Determine the (X, Y) coordinate at the center of the cell enclosing the given text.  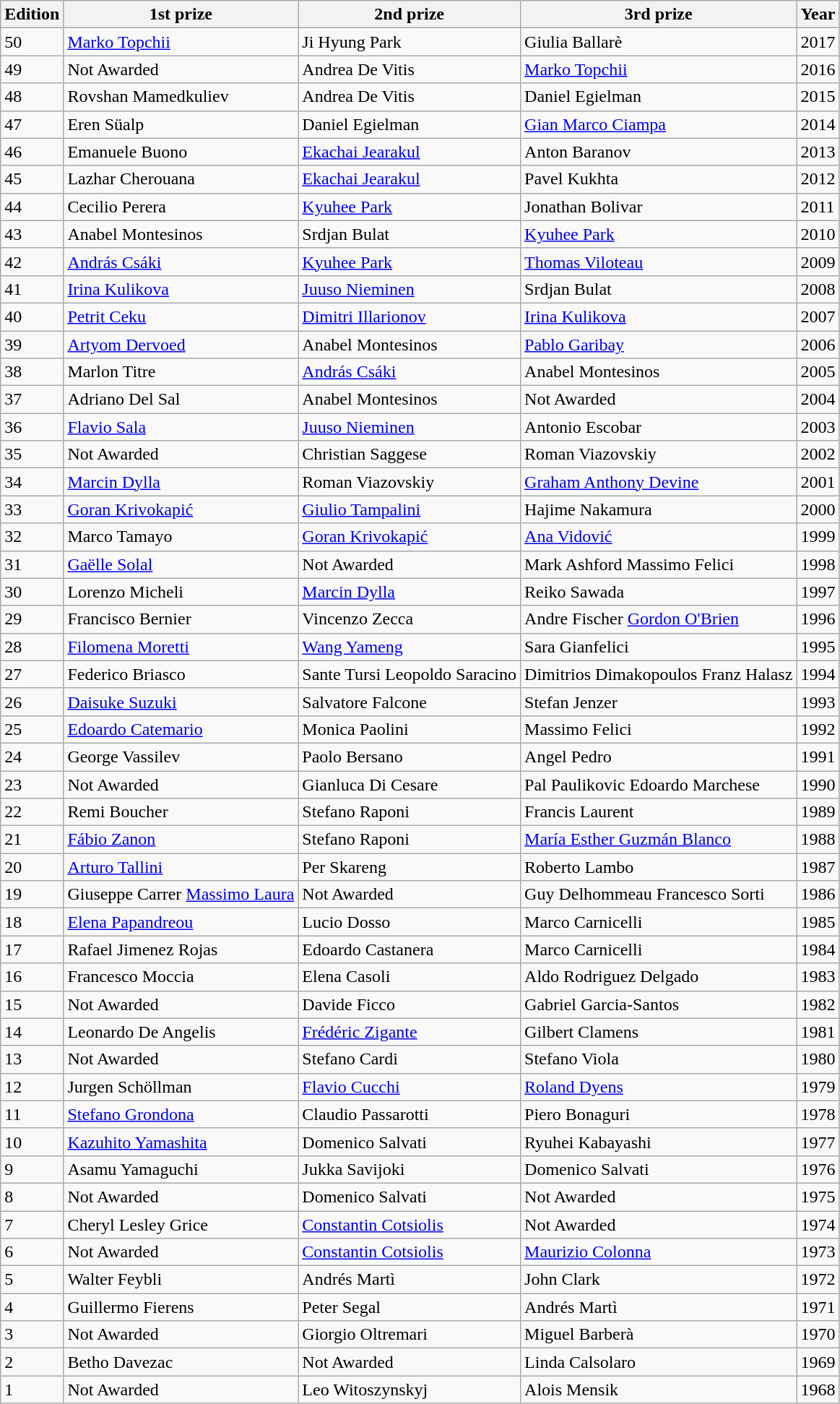
1974 (818, 1225)
16 (32, 977)
1985 (818, 922)
1970 (818, 1335)
Per Skareng (410, 867)
1968 (818, 1390)
46 (32, 152)
1972 (818, 1280)
Frédéric Zigante (410, 1032)
Stefano Cardi (410, 1059)
10 (32, 1142)
Andre Fischer Gordon O'Brien (659, 619)
1995 (818, 647)
32 (32, 537)
1986 (818, 895)
23 (32, 784)
George Vassilev (181, 757)
Wang Yameng (410, 647)
29 (32, 619)
2005 (818, 372)
1996 (818, 619)
Maurizio Colonna (659, 1252)
Alois Mensik (659, 1390)
33 (32, 509)
Edoardo Catemario (181, 729)
44 (32, 207)
1994 (818, 674)
12 (32, 1087)
42 (32, 262)
Francis Laurent (659, 812)
18 (32, 922)
Stefano Viola (659, 1059)
1 (32, 1390)
Giuseppe Carrer Massimo Laura (181, 895)
1977 (818, 1142)
Petrit Ceku (181, 316)
1969 (818, 1362)
Miguel Barberà (659, 1335)
Massimo Felici (659, 729)
Arturo Tallini (181, 867)
Daisuke Suzuki (181, 702)
Thomas Viloteau (659, 262)
47 (32, 124)
Aldo Rodriguez Delgado (659, 977)
13 (32, 1059)
Ryuhei Kabayashi (659, 1142)
Adriano Del Sal (181, 400)
1981 (818, 1032)
1999 (818, 537)
1971 (818, 1307)
15 (32, 1004)
Linda Calsolaro (659, 1362)
22 (32, 812)
1975 (818, 1197)
2016 (818, 69)
2015 (818, 97)
2010 (818, 234)
Davide Ficco (410, 1004)
Graham Anthony Devine (659, 482)
2003 (818, 427)
6 (32, 1252)
31 (32, 564)
11 (32, 1114)
Anton Baranov (659, 152)
Salvatore Falcone (410, 702)
1987 (818, 867)
3 (32, 1335)
19 (32, 895)
Lucio Dosso (410, 922)
43 (32, 234)
1973 (818, 1252)
Giulio Tampalini (410, 509)
Angel Pedro (659, 757)
Dimitri Illarionov (410, 316)
Edition (32, 14)
Paolo Bersano (410, 757)
Eren Süalp (181, 124)
1997 (818, 592)
1984 (818, 949)
Emanuele Buono (181, 152)
Edoardo Castanera (410, 949)
Pablo Garibay (659, 345)
Sara Gianfelici (659, 647)
Filomena Moretti (181, 647)
2 (32, 1362)
28 (32, 647)
Jonathan Bolivar (659, 207)
Pavel Kukhta (659, 179)
2012 (818, 179)
40 (32, 316)
1993 (818, 702)
2013 (818, 152)
Marlon Titre (181, 372)
14 (32, 1032)
1983 (818, 977)
Ji Hyung Park (410, 42)
Piero Bonaguri (659, 1114)
Vincenzo Zecca (410, 619)
Antonio Escobar (659, 427)
Leo Witoszynskyj (410, 1390)
Gian Marco Ciampa (659, 124)
Roberto Lambo (659, 867)
20 (32, 867)
Roland Dyens (659, 1087)
Flavio Cucchi (410, 1087)
Elena Casoli (410, 977)
Christian Saggese (410, 455)
Leonardo De Angelis (181, 1032)
2017 (818, 42)
Gianluca Di Cesare (410, 784)
25 (32, 729)
Asamu Yamaguchi (181, 1169)
Kazuhito Yamashita (181, 1142)
41 (32, 289)
50 (32, 42)
Fábio Zanon (181, 840)
Reiko Sawada (659, 592)
1978 (818, 1114)
48 (32, 97)
2002 (818, 455)
2004 (818, 400)
María Esther Guzmán Blanco (659, 840)
Lazhar Cherouana (181, 179)
Pal Paulikovic Edoardo Marchese (659, 784)
Stefan Jenzer (659, 702)
Stefano Grondona (181, 1114)
Marco Tamayo (181, 537)
Gaëlle Solal (181, 564)
Lorenzo Micheli (181, 592)
Gilbert Clamens (659, 1032)
Guy Delhommeau Francesco Sorti (659, 895)
34 (32, 482)
1982 (818, 1004)
9 (32, 1169)
2008 (818, 289)
1988 (818, 840)
2nd prize (410, 14)
35 (32, 455)
Mark Ashford Massimo Felici (659, 564)
John Clark (659, 1280)
Sante Tursi Leopoldo Saracino (410, 674)
2014 (818, 124)
1st prize (181, 14)
2001 (818, 482)
Cheryl Lesley Grice (181, 1225)
3rd prize (659, 14)
1990 (818, 784)
Artyom Dervoed (181, 345)
Rafael Jimenez Rojas (181, 949)
Rovshan Mamedkuliev (181, 97)
1980 (818, 1059)
7 (32, 1225)
45 (32, 179)
24 (32, 757)
4 (32, 1307)
17 (32, 949)
Dimitrios Dimakopoulos Franz Halasz (659, 674)
39 (32, 345)
49 (32, 69)
Giulia Ballarè (659, 42)
1976 (818, 1169)
30 (32, 592)
1998 (818, 564)
Peter Segal (410, 1307)
21 (32, 840)
8 (32, 1197)
1979 (818, 1087)
2011 (818, 207)
Federico Briasco (181, 674)
37 (32, 400)
Giorgio Oltremari (410, 1335)
1992 (818, 729)
2006 (818, 345)
Flavio Sala (181, 427)
Guillermo Fierens (181, 1307)
27 (32, 674)
Cecilio Perera (181, 207)
Monica Paolini (410, 729)
36 (32, 427)
2007 (818, 316)
Jurgen Schöllman (181, 1087)
Betho Davezac (181, 1362)
Ana Vidović (659, 537)
Francesco Moccia (181, 977)
26 (32, 702)
Jukka Savijoki (410, 1169)
Year (818, 14)
1991 (818, 757)
Walter Feybli (181, 1280)
1989 (818, 812)
2000 (818, 509)
38 (32, 372)
Elena Papandreou (181, 922)
Remi Boucher (181, 812)
Hajime Nakamura (659, 509)
Francisco Bernier (181, 619)
5 (32, 1280)
Gabriel Garcia-Santos (659, 1004)
Claudio Passarotti (410, 1114)
2009 (818, 262)
